Output the (x, y) coordinate of the center of the cell containing the given text.  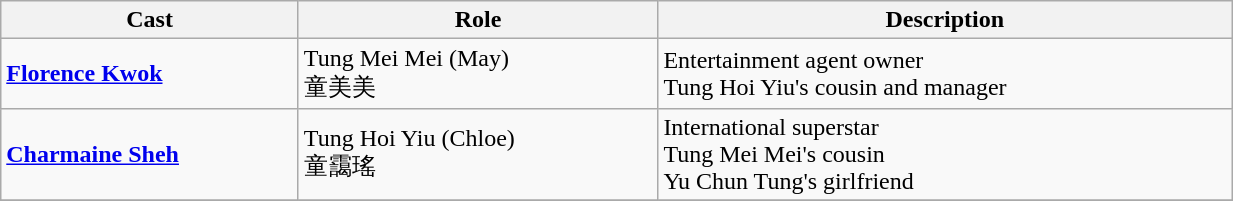
Tung Mei Mei (May)童美美 (478, 74)
Entertainment agent ownerTung Hoi Yiu's cousin and manager (945, 74)
Florence Kwok (150, 74)
Charmaine Sheh (150, 154)
Role (478, 20)
Tung Hoi Yiu (Chloe)童靄瑤 (478, 154)
Cast (150, 20)
Description (945, 20)
International superstarTung Mei Mei's cousinYu Chun Tung's girlfriend (945, 154)
